Pinpoint the cell where the given text exists, returning its (X, Y) midpoint coordinate. 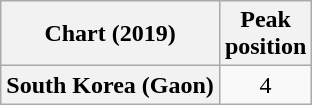
South Korea (Gaon) (110, 85)
Chart (2019) (110, 34)
4 (265, 85)
Peakposition (265, 34)
